Provide the (X, Y) coordinate of the cell's center where the given text is located.  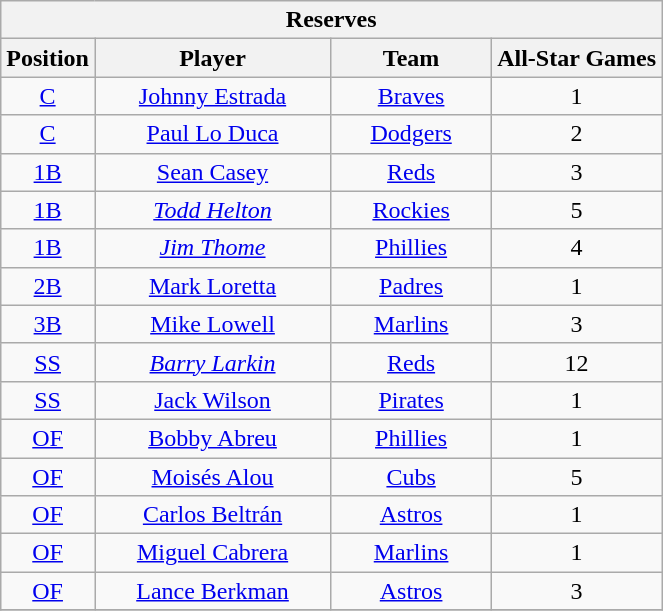
Moisés Alou (212, 477)
Lance Berkman (212, 591)
Player (212, 58)
Todd Helton (212, 210)
Bobby Abreu (212, 438)
Rockies (412, 210)
Reserves (332, 20)
All-Star Games (577, 58)
Johnny Estrada (212, 96)
Cubs (412, 477)
Barry Larkin (212, 362)
Carlos Beltrán (212, 515)
2B (48, 286)
Mike Lowell (212, 324)
Jack Wilson (212, 400)
Braves (412, 96)
Jim Thome (212, 248)
Miguel Cabrera (212, 553)
2 (577, 134)
3B (48, 324)
Padres (412, 286)
Paul Lo Duca (212, 134)
Pirates (412, 400)
Mark Loretta (212, 286)
12 (577, 362)
Team (412, 58)
Sean Casey (212, 172)
4 (577, 248)
Position (48, 58)
Dodgers (412, 134)
